Determine the (x, y) coordinate at the center of the cell enclosing the given text.  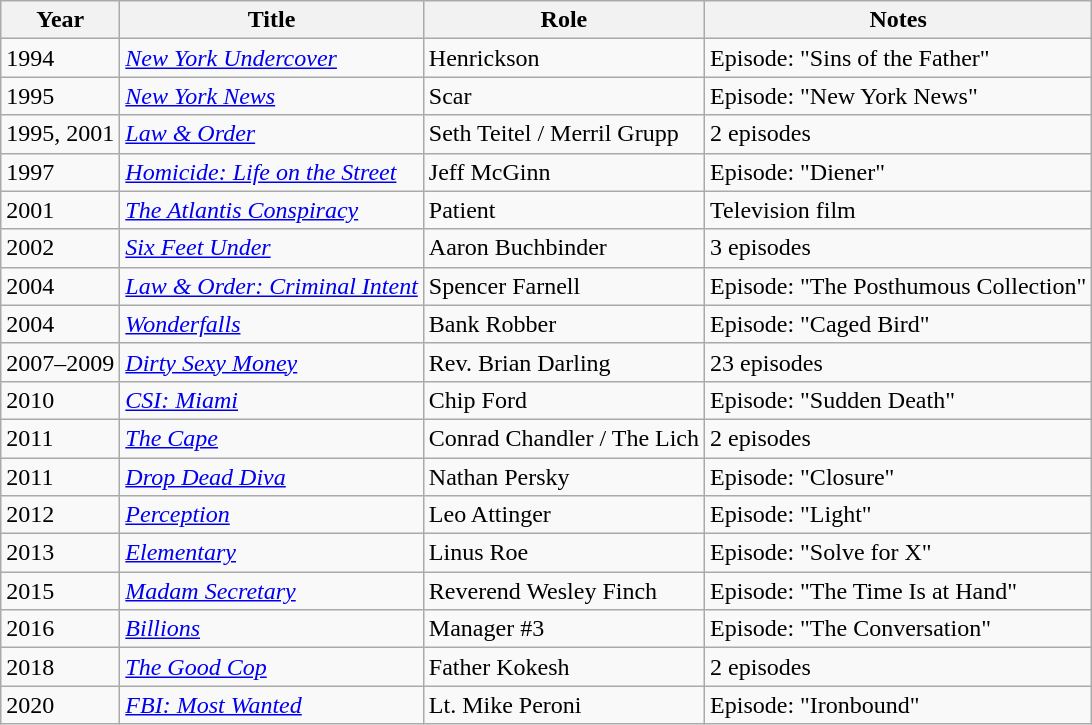
Episode: "Sins of the Father" (898, 58)
2015 (60, 591)
Henrickson (564, 58)
Notes (898, 20)
2020 (60, 705)
2001 (60, 210)
Homicide: Life on the Street (272, 172)
Scar (564, 96)
Spencer Farnell (564, 286)
1995 (60, 96)
Conrad Chandler / The Lich (564, 438)
Episode: "Solve for X" (898, 553)
Reverend Wesley Finch (564, 591)
Manager #3 (564, 629)
Episode: "Diener" (898, 172)
Seth Teitel / Merril Grupp (564, 134)
Episode: "Closure" (898, 477)
Elementary (272, 553)
Rev. Brian Darling (564, 362)
Wonderfalls (272, 324)
2013 (60, 553)
Dirty Sexy Money (272, 362)
Episode: "Ironbound" (898, 705)
Nathan Persky (564, 477)
Chip Ford (564, 400)
Lt. Mike Peroni (564, 705)
2007–2009 (60, 362)
Father Kokesh (564, 667)
Episode: "The Posthumous Collection" (898, 286)
23 episodes (898, 362)
Episode: "Caged Bird" (898, 324)
Role (564, 20)
Episode: "Sudden Death" (898, 400)
2012 (60, 515)
Year (60, 20)
2018 (60, 667)
Madam Secretary (272, 591)
Title (272, 20)
Bank Robber (564, 324)
1994 (60, 58)
Aaron Buchbinder (564, 248)
2002 (60, 248)
Jeff McGinn (564, 172)
1995, 2001 (60, 134)
The Cape (272, 438)
Episode: "New York News" (898, 96)
1997 (60, 172)
The Atlantis Conspiracy (272, 210)
Episode: "The Conversation" (898, 629)
New York Undercover (272, 58)
CSI: Miami (272, 400)
Linus Roe (564, 553)
Television film (898, 210)
Episode: "Light" (898, 515)
New York News (272, 96)
2016 (60, 629)
3 episodes (898, 248)
Billions (272, 629)
The Good Cop (272, 667)
Leo Attinger (564, 515)
Drop Dead Diva (272, 477)
Law & Order (272, 134)
Patient (564, 210)
Episode: "The Time Is at Hand" (898, 591)
Six Feet Under (272, 248)
Law & Order: Criminal Intent (272, 286)
FBI: Most Wanted (272, 705)
Perception (272, 515)
2010 (60, 400)
